Detect which cell encompasses the target text, then output its (x, y) center coordinate. 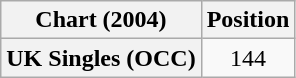
Chart (2004) (101, 20)
144 (248, 58)
Position (248, 20)
UK Singles (OCC) (101, 58)
